Return [x, y] of the center of cell containing provided text 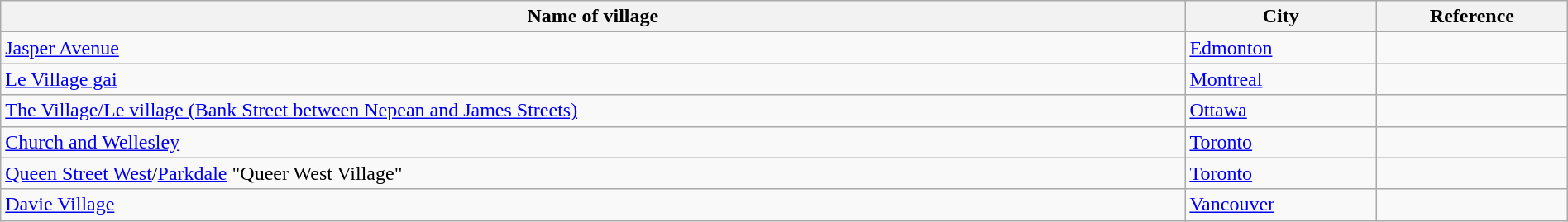
Name of village [593, 17]
Ottawa [1281, 111]
Reference [1472, 17]
Vancouver [1281, 205]
Queen Street West/Parkdale "Queer West Village" [593, 173]
City [1281, 17]
Le Village gai [593, 79]
The Village/Le village (Bank Street between Nepean and James Streets) [593, 111]
Montreal [1281, 79]
Jasper Avenue [593, 48]
Edmonton [1281, 48]
Davie Village [593, 205]
Church and Wellesley [593, 142]
